Identify which cell holds the provided text, then report its (x, y) central coordinate. 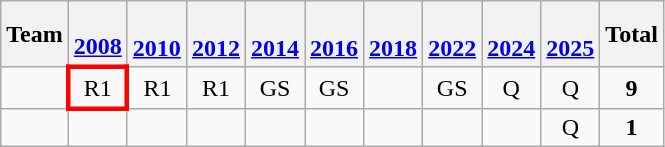
2010 (156, 34)
9 (632, 88)
2008 (98, 34)
2016 (334, 34)
Total (632, 34)
2014 (274, 34)
2012 (216, 34)
Team (35, 34)
2022 (452, 34)
2018 (394, 34)
1 (632, 127)
2025 (570, 34)
2024 (512, 34)
